For the text-containing cell, return its midpoint in [X, Y] coordinate format. 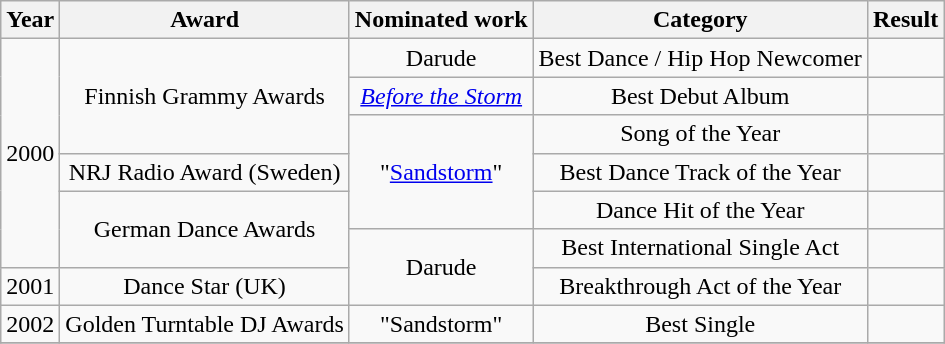
Dance Hit of the Year [700, 210]
2001 [30, 286]
Best Single [700, 324]
Result [905, 20]
Finnish Grammy Awards [205, 96]
Breakthrough Act of the Year [700, 286]
German Dance Awards [205, 229]
Song of the Year [700, 134]
Before the Storm [441, 96]
Category [700, 20]
Nominated work [441, 20]
NRJ Radio Award (Sweden) [205, 172]
Dance Star (UK) [205, 286]
2002 [30, 324]
Award [205, 20]
Best International Single Act [700, 248]
Best Debut Album [700, 96]
Best Dance / Hip Hop Newcomer [700, 58]
Best Dance Track of the Year [700, 172]
2000 [30, 153]
Year [30, 20]
Golden Turntable DJ Awards [205, 324]
